Determine the [X, Y] coordinate at the center of the cell enclosing the given text.  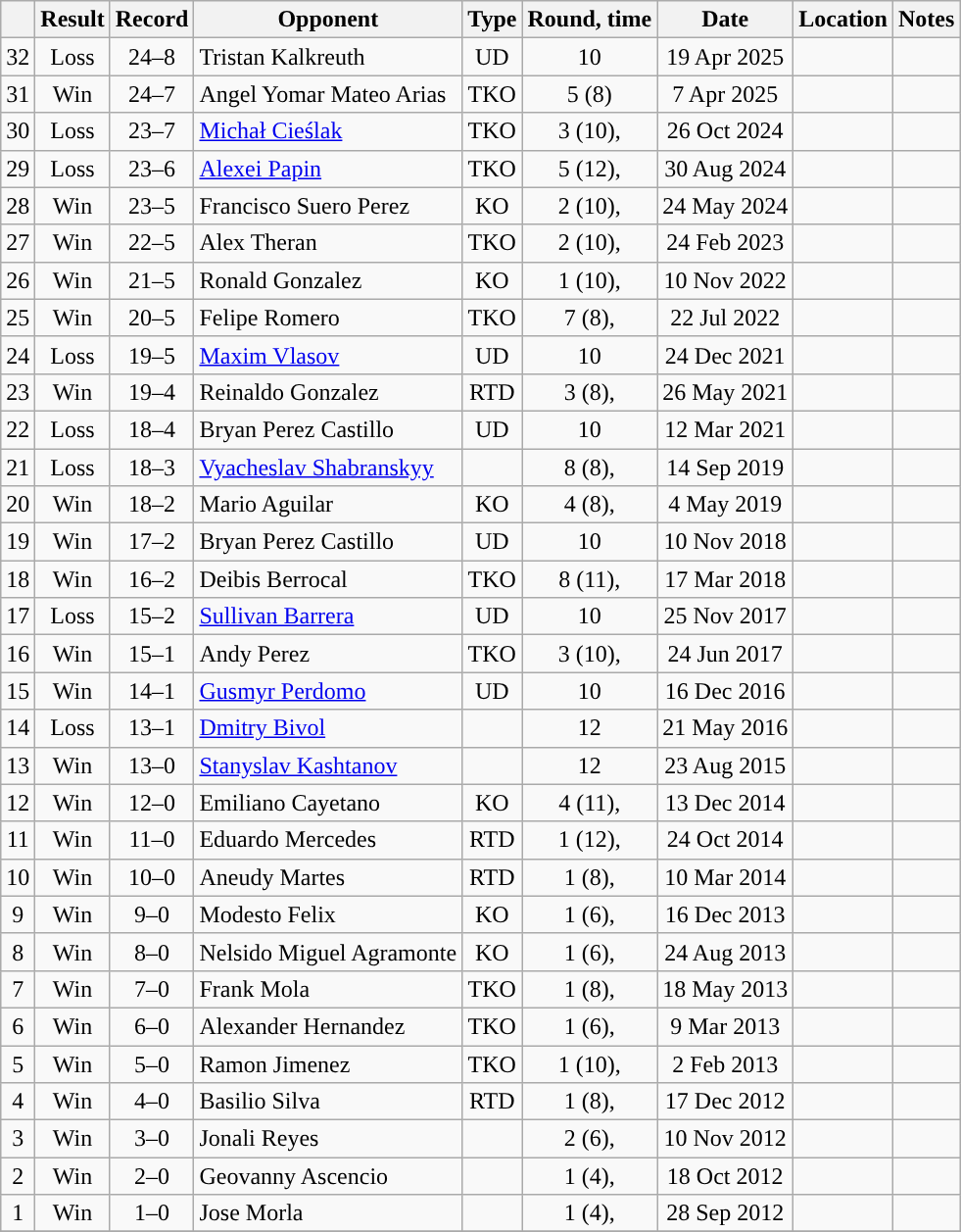
13 Dec 2014 [725, 803]
32 [18, 57]
16 Dec 2013 [725, 914]
10 Nov 2022 [725, 280]
24 Feb 2023 [725, 243]
24 [18, 355]
Notes [926, 20]
Nelsido Miguel Agramonte [328, 952]
Vyacheslav Shabranskyy [328, 468]
4 May 2019 [725, 505]
Francisco Suero Perez [328, 206]
24 Aug 2013 [725, 952]
10 Nov 2012 [725, 1139]
20 [18, 505]
Jonali Reyes [328, 1139]
24 Oct 2014 [725, 840]
Michał Cieślak [328, 131]
14 [18, 728]
Maxim Vlasov [328, 355]
Frank Mola [328, 989]
28 [18, 206]
16–2 [152, 579]
15–2 [152, 616]
15–1 [152, 654]
8 (11), [590, 579]
20–5 [152, 318]
14 Sep 2019 [725, 468]
4 (11), [590, 803]
9–0 [152, 914]
13–1 [152, 728]
11–0 [152, 840]
2–0 [152, 1176]
18 Oct 2012 [725, 1176]
15 [18, 691]
7 [18, 989]
18 [18, 579]
10 Nov 2018 [725, 542]
21–5 [152, 280]
Andy Perez [328, 654]
4–0 [152, 1102]
Emiliano Cayetano [328, 803]
1 [18, 1213]
Jose Morla [328, 1213]
18–2 [152, 505]
21 [18, 468]
9 Mar 2013 [725, 1026]
Mario Aguilar [328, 505]
25 [18, 318]
13–0 [152, 765]
3 [18, 1139]
24 May 2024 [725, 206]
Date [725, 20]
Eduardo Mercedes [328, 840]
Result [72, 20]
2 (6), [590, 1139]
4 (8), [590, 505]
Geovanny Ascencio [328, 1176]
11 [18, 840]
26 [18, 280]
5–0 [152, 1063]
6–0 [152, 1026]
16 Dec 2016 [725, 691]
7 (8), [590, 318]
24–7 [152, 94]
27 [18, 243]
8 (8), [590, 468]
5 (12), [590, 169]
Deibis Berrocal [328, 579]
17 Dec 2012 [725, 1102]
17 Mar 2018 [725, 579]
31 [18, 94]
Ramon Jimenez [328, 1063]
30 Aug 2024 [725, 169]
Record [152, 20]
2 Feb 2013 [725, 1063]
23 Aug 2015 [725, 765]
Alexei Papin [328, 169]
18 May 2013 [725, 989]
5 [18, 1063]
12–0 [152, 803]
2 [18, 1176]
18–3 [152, 468]
7–0 [152, 989]
Angel Yomar Mateo Arias [328, 94]
29 [18, 169]
Type [492, 20]
24 Jun 2017 [725, 654]
17 [18, 616]
26 May 2021 [725, 392]
Opponent [328, 20]
13 [18, 765]
Felipe Romero [328, 318]
17–2 [152, 542]
23–5 [152, 206]
8–0 [152, 952]
Dmitry Bivol [328, 728]
3 (8), [590, 392]
10–0 [152, 877]
6 [18, 1026]
8 [18, 952]
24–8 [152, 57]
28 Sep 2012 [725, 1213]
Reinaldo Gonzalez [328, 392]
3–0 [152, 1139]
Location [843, 20]
1–0 [152, 1213]
Tristan Kalkreuth [328, 57]
Modesto Felix [328, 914]
10 Mar 2014 [725, 877]
24 Dec 2021 [725, 355]
Round, time [590, 20]
30 [18, 131]
Alexander Hernandez [328, 1026]
23 [18, 392]
26 Oct 2024 [725, 131]
Ronald Gonzalez [328, 280]
4 [18, 1102]
Aneudy Martes [328, 877]
5 (8) [590, 94]
21 May 2016 [725, 728]
Sullivan Barrera [328, 616]
25 Nov 2017 [725, 616]
18–4 [152, 429]
19–4 [152, 392]
22 [18, 429]
Alex Theran [328, 243]
16 [18, 654]
Gusmyr Perdomo [328, 691]
22–5 [152, 243]
Basilio Silva [328, 1102]
19–5 [152, 355]
1 (12), [590, 840]
9 [18, 914]
7 Apr 2025 [725, 94]
19 [18, 542]
Stanyslav Kashtanov [328, 765]
23–7 [152, 131]
14–1 [152, 691]
19 Apr 2025 [725, 57]
23–6 [152, 169]
22 Jul 2022 [725, 318]
12 Mar 2021 [725, 429]
